From the cell containing the given text, extract its center point as (x, y) coordinate. 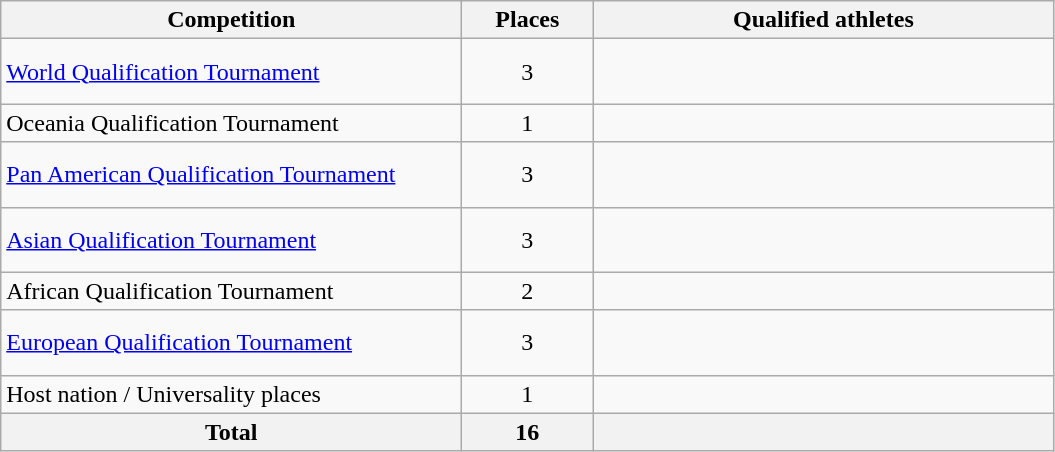
Qualified athletes (824, 20)
16 (528, 432)
Places (528, 20)
Host nation / Universality places (232, 394)
2 (528, 291)
Pan American Qualification Tournament (232, 174)
African Qualification Tournament (232, 291)
Asian Qualification Tournament (232, 240)
Oceania Qualification Tournament (232, 123)
World Qualification Tournament (232, 72)
Total (232, 432)
Competition (232, 20)
European Qualification Tournament (232, 342)
